For the text-containing cell, return its midpoint in [x, y] coordinate format. 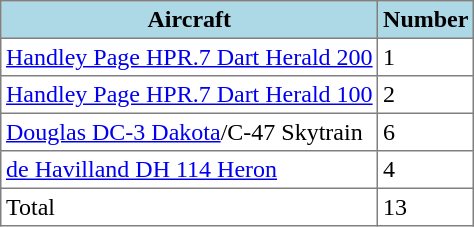
Total [190, 207]
Number [426, 20]
1 [426, 57]
13 [426, 207]
Douglas DC-3 Dakota/C-47 Skytrain [190, 132]
Handley Page HPR.7 Dart Herald 100 [190, 95]
4 [426, 170]
2 [426, 95]
6 [426, 132]
Aircraft [190, 20]
de Havilland DH 114 Heron [190, 170]
Handley Page HPR.7 Dart Herald 200 [190, 57]
